From the cell containing the given text, extract its center point as [X, Y] coordinate. 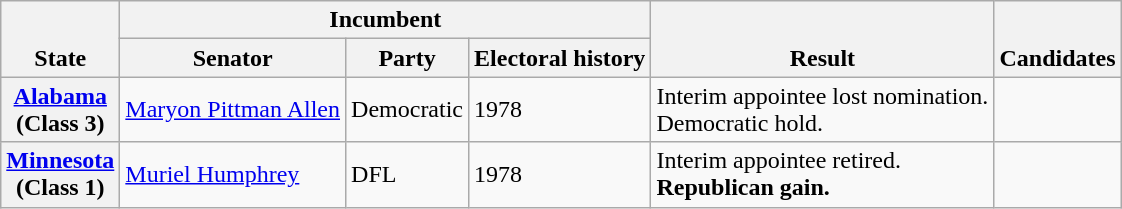
DFL [408, 174]
Maryon Pittman Allen [233, 110]
Alabama(Class 3) [60, 110]
Electoral history [560, 58]
Candidates [1058, 39]
Incumbent [386, 20]
Party [408, 58]
Result [822, 39]
Democratic [408, 110]
Interim appointee lost nomination.Democratic hold. [822, 110]
Minnesota(Class 1) [60, 174]
Muriel Humphrey [233, 174]
Senator [233, 58]
State [60, 39]
Interim appointee retired.Republican gain. [822, 174]
